From the cell containing the given text, extract its center point as [X, Y] coordinate. 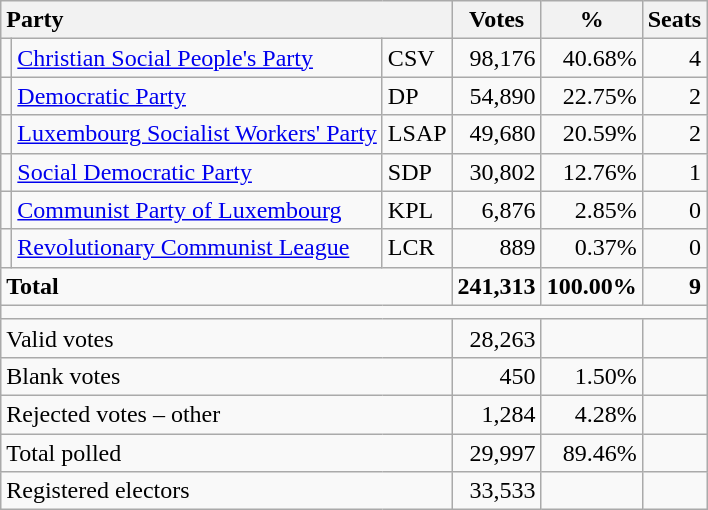
98,176 [496, 58]
6,876 [496, 210]
2.85% [592, 210]
49,680 [496, 134]
Rejected votes – other [226, 414]
40.68% [592, 58]
Christian Social People's Party [198, 58]
Party [226, 20]
Blank votes [226, 376]
0.37% [592, 248]
Votes [496, 20]
12.76% [592, 172]
Communist Party of Luxembourg [198, 210]
1,284 [496, 414]
Revolutionary Communist League [198, 248]
33,533 [496, 491]
1.50% [592, 376]
450 [496, 376]
22.75% [592, 96]
KPL [417, 210]
CSV [417, 58]
20.59% [592, 134]
DP [417, 96]
30,802 [496, 172]
LSAP [417, 134]
29,997 [496, 453]
4.28% [592, 414]
4 [674, 58]
889 [496, 248]
% [592, 20]
9 [674, 286]
Democratic Party [198, 96]
Seats [674, 20]
Luxembourg Socialist Workers' Party [198, 134]
1 [674, 172]
Valid votes [226, 338]
54,890 [496, 96]
Registered electors [226, 491]
89.46% [592, 453]
Total polled [226, 453]
SDP [417, 172]
Total [226, 286]
100.00% [592, 286]
28,263 [496, 338]
LCR [417, 248]
241,313 [496, 286]
Social Democratic Party [198, 172]
